Return the (X, Y) coordinate for the center point of the cell that contains the specified text.  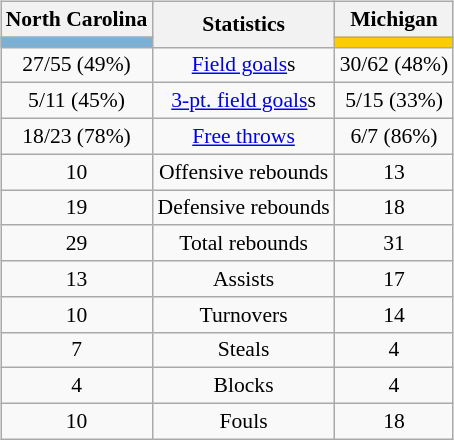
30/62 (48%) (394, 65)
18/23 (78%) (77, 136)
3-pt. field goalss (243, 101)
5/11 (45%) (77, 101)
Fouls (243, 421)
31 (394, 243)
Turnovers (243, 314)
Total rebounds (243, 243)
5/15 (33%) (394, 101)
Assists (243, 279)
29 (77, 243)
Michigan (394, 19)
Statistics (243, 24)
7 (77, 350)
Blocks (243, 386)
14 (394, 314)
19 (77, 208)
6/7 (86%) (394, 136)
Free throws (243, 136)
17 (394, 279)
Field goalss (243, 65)
Offensive rebounds (243, 172)
Defensive rebounds (243, 208)
27/55 (49%) (77, 65)
North Carolina (77, 19)
Steals (243, 350)
